Extract the [x, y] coordinate from the center of the cell holding the provided text.  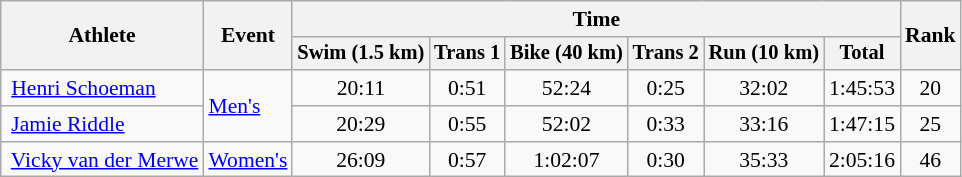
20:11 [360, 88]
Run (10 km) [764, 54]
Trans 1 [467, 54]
20:29 [360, 124]
52:02 [566, 124]
Swim (1.5 km) [360, 54]
Henri Schoeman [102, 88]
Men's [248, 106]
Jamie Riddle [102, 124]
52:24 [566, 88]
0:25 [666, 88]
33:16 [764, 124]
Athlete [102, 36]
32:02 [764, 88]
Rank [930, 36]
Bike (40 km) [566, 54]
1:47:15 [862, 124]
Total [862, 54]
20 [930, 88]
Trans 2 [666, 54]
25 [930, 124]
0:33 [666, 124]
Time [596, 19]
0:51 [467, 88]
1:45:53 [862, 88]
Event [248, 36]
0:55 [467, 124]
